For the text-containing cell, return its midpoint in (x, y) coordinate format. 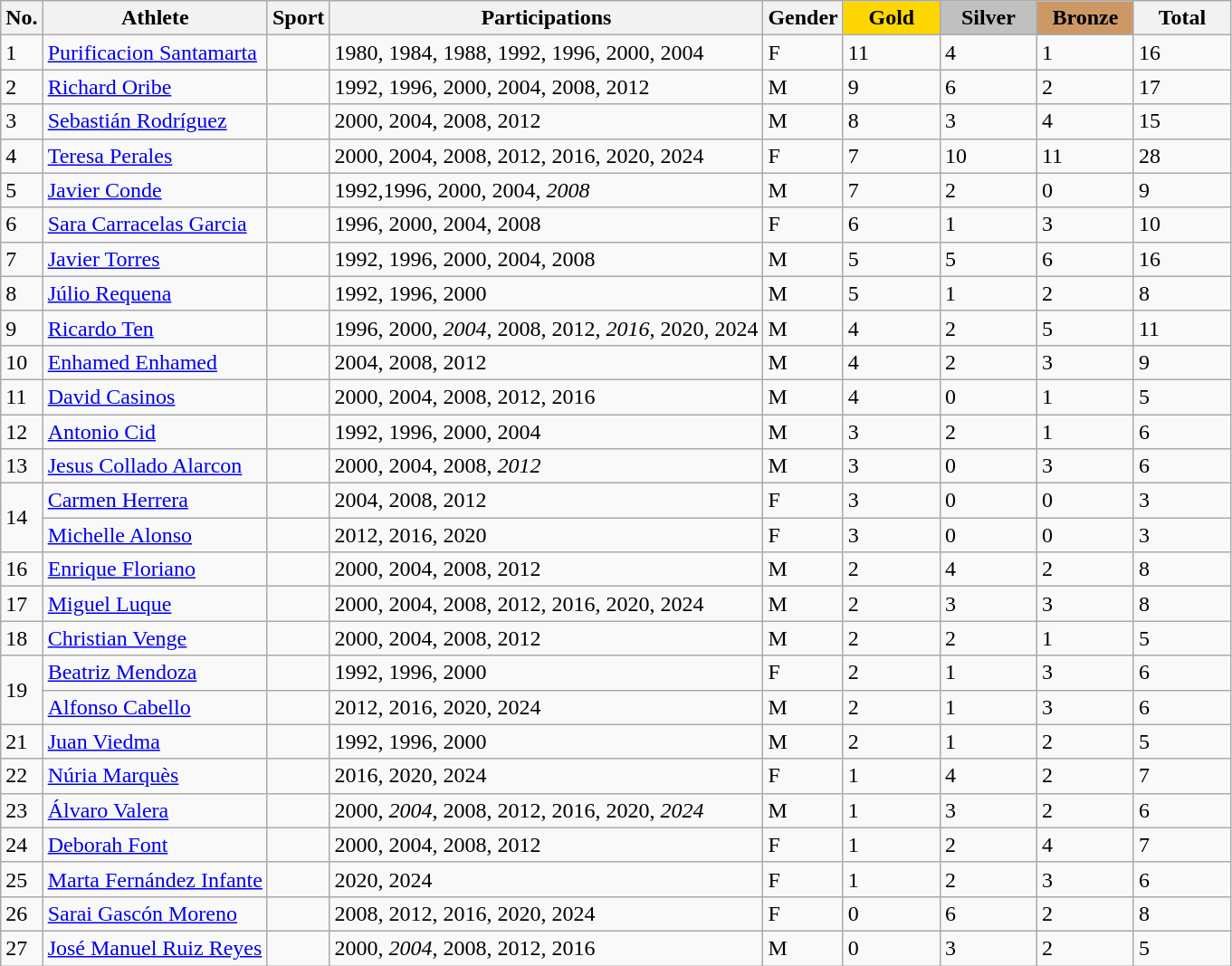
15 (1182, 121)
Participations (547, 18)
1992, 1996, 2000, 2004 (547, 432)
Gold (891, 18)
Juan Viedma (155, 741)
1980, 1984, 1988, 1992, 1996, 2000, 2004 (547, 53)
Athlete (155, 18)
Carmen Herrera (155, 501)
Álvaro Valera (155, 810)
Purificacion Santamarta (155, 53)
Sara Carracelas Garcia (155, 225)
24 (22, 845)
2020, 2024 (547, 879)
1996, 2000, 2004, 2008, 2012, 2016, 2020, 2024 (547, 328)
23 (22, 810)
22 (22, 776)
18 (22, 638)
Jesus Collado Alarcon (155, 466)
Ricardo Ten (155, 328)
13 (22, 466)
Javier Conde (155, 190)
Antonio Cid (155, 432)
Deborah Font (155, 845)
2012, 2016, 2020 (547, 535)
Alfonso Cabello (155, 707)
21 (22, 741)
2012, 2016, 2020, 2024 (547, 707)
2008, 2012, 2016, 2020, 2024 (547, 913)
25 (22, 879)
26 (22, 913)
Miguel Luque (155, 604)
David Casinos (155, 397)
12 (22, 432)
14 (22, 518)
19 (22, 690)
1992, 1996, 2000, 2004, 2008 (547, 259)
Teresa Perales (155, 156)
Christian Venge (155, 638)
1992, 1996, 2000, 2004, 2008, 2012 (547, 87)
Sport (298, 18)
27 (22, 948)
Javier Torres (155, 259)
Marta Fernández Infante (155, 879)
Júlio Requena (155, 293)
Silver (988, 18)
Total (1182, 18)
Michelle Alonso (155, 535)
Beatriz Mendoza (155, 673)
Enrique Floriano (155, 569)
Sarai Gascón Moreno (155, 913)
2016, 2020, 2024 (547, 776)
Núria Marquès (155, 776)
1996, 2000, 2004, 2008 (547, 225)
1992,1996, 2000, 2004, 2008 (547, 190)
Bronze (1084, 18)
José Manuel Ruiz Reyes (155, 948)
Gender (803, 18)
Enhamed Enhamed (155, 362)
No. (22, 18)
Sebastián Rodríguez (155, 121)
Richard Oribe (155, 87)
28 (1182, 156)
